From the cell containing the given text, extract its center point as (x, y) coordinate. 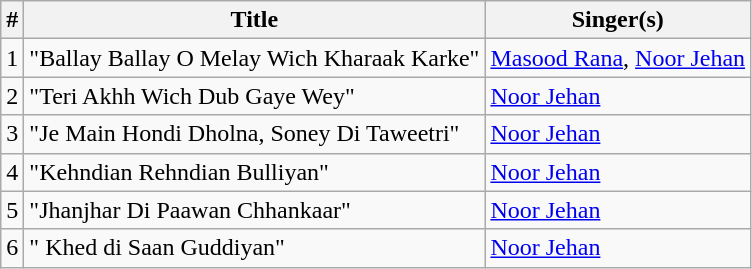
"Jhanjhar Di Paawan Chhankaar" (254, 210)
4 (12, 172)
"Ballay Ballay O Melay Wich Kharaak Karke" (254, 58)
"Teri Akhh Wich Dub Gaye Wey" (254, 96)
Masood Rana, Noor Jehan (618, 58)
"Kehndian Rehndian Bulliyan" (254, 172)
Title (254, 20)
1 (12, 58)
5 (12, 210)
"Je Main Hondi Dholna, Soney Di Taweetri" (254, 134)
2 (12, 96)
Singer(s) (618, 20)
" Khed di Saan Guddiyan" (254, 248)
3 (12, 134)
# (12, 20)
6 (12, 248)
